Identify which cell holds the provided text, then report its [x, y] central coordinate. 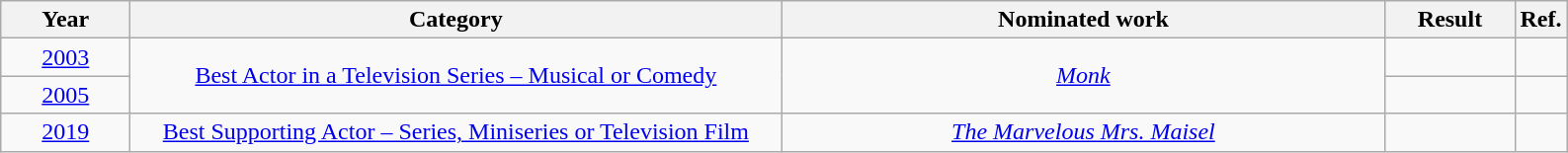
Nominated work [1083, 20]
2019 [65, 132]
The Marvelous Mrs. Maisel [1083, 132]
Category [456, 20]
2005 [65, 95]
Ref. [1541, 20]
Year [65, 20]
Monk [1083, 76]
2003 [65, 57]
Result [1450, 20]
Best Supporting Actor – Series, Miniseries or Television Film [456, 132]
Best Actor in a Television Series – Musical or Comedy [456, 76]
